From the cell containing the given text, extract its center point as [x, y] coordinate. 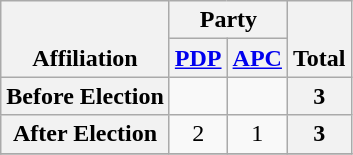
Party [228, 20]
Before Election [86, 96]
Total [319, 39]
Affiliation [86, 39]
PDP [198, 58]
1 [257, 134]
APC [257, 58]
After Election [86, 134]
2 [198, 134]
